Determine the [x, y] coordinate at the center of the cell enclosing the given text.  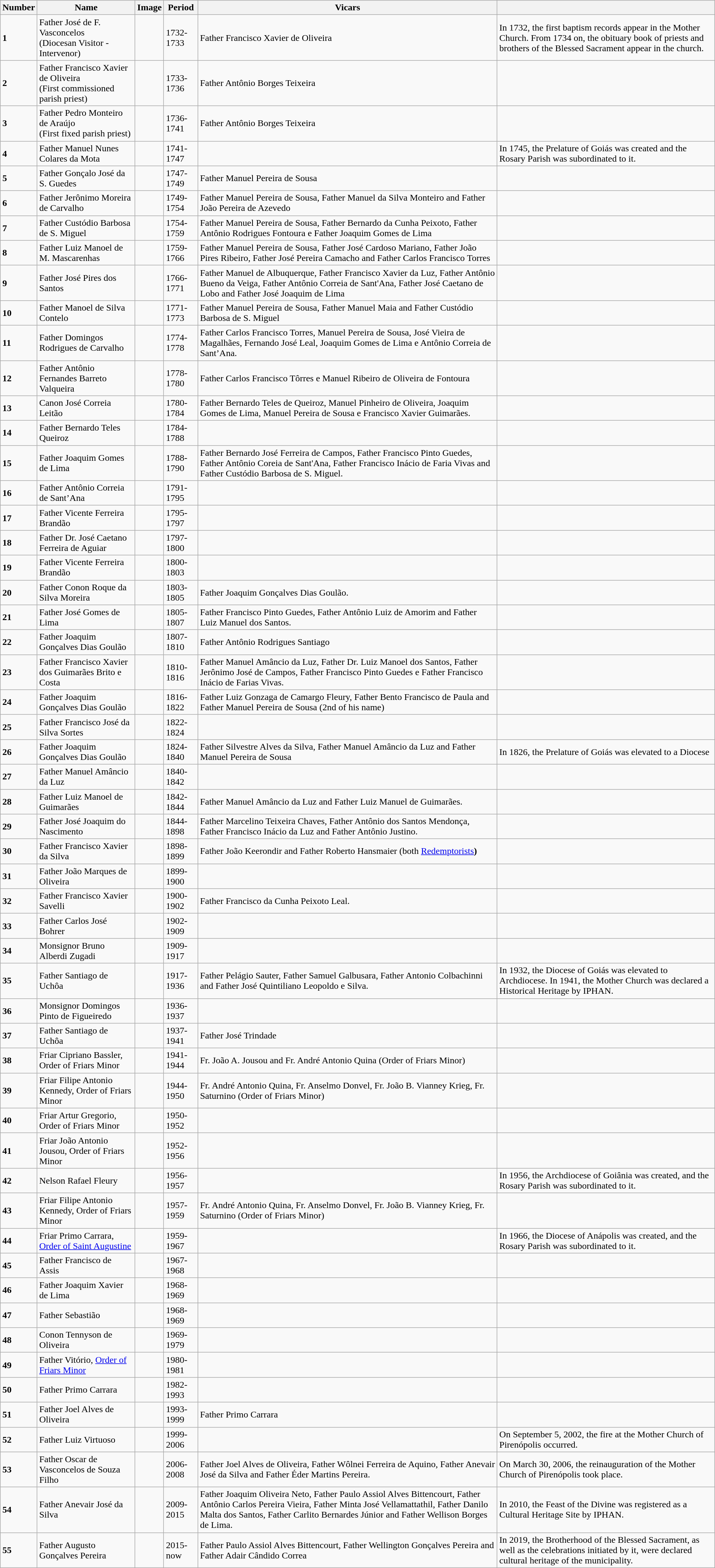
38 [19, 1061]
1909-1917 [181, 951]
Father Pedro Monteiro de Araújo(First fixed parish priest) [86, 123]
Father Francisco Xavier da Silva [86, 851]
14 [19, 433]
5 [19, 178]
1824-1840 [181, 752]
Fr. João A. Jousou and Fr. André Antonio Quina (Order of Friars Minor) [348, 1061]
1805-1807 [181, 617]
50 [19, 1390]
1899-1900 [181, 876]
1959-1967 [181, 1240]
1967-1968 [181, 1265]
Father Dr. José Caetano Ferreira de Aguiar [86, 543]
Father José de F. Vasconcelos(Diocesan Visitor - Intervenor) [86, 37]
48 [19, 1340]
1 [19, 37]
18 [19, 543]
Monsignor Domingos Pinto de Figueiredo [86, 1011]
Father Joaquim Gomes de Lima [86, 463]
Father Antônio Correia de Sant’Ana [86, 493]
Father Manuel Amâncio da Luz [86, 776]
53 [19, 1469]
Father Antônio Fernandes Barreto Valqueira [86, 378]
Father Silvestre Alves da Silva, Father Manuel Amâncio da Luz and Father Manuel Pereira de Sousa [348, 752]
22 [19, 642]
Father Antônio Rodrigues Santiago [348, 642]
1936-1937 [181, 1011]
17 [19, 518]
1766-1771 [181, 283]
1941-1944 [181, 1061]
1800-1803 [181, 568]
Father Carlos Francisco Tôrres e Manuel Ribeiro de Oliveira de Fontoura [348, 378]
In 1826, the Prelature of Goiás was elevated to a Diocese [606, 752]
1795-1797 [181, 518]
Father Francisco Xavier dos Guimarães Brito e Costa [86, 672]
33 [19, 926]
1797-1800 [181, 543]
Father Paulo Assiol Alves Bittencourt, Father Wellington Gonçalves Pereira and Father Adair Cândido Correa [348, 1550]
Father Luiz Virtuoso [86, 1440]
4 [19, 154]
1969-1979 [181, 1340]
Father Manuel Nunes Colares da Mota [86, 154]
Father Luiz Manoel de Guimarães [86, 802]
On March 30, 2006, the reinauguration of the Mother Church of Pirenópolis took place. [606, 1469]
1732-1733 [181, 37]
Father Manuel Pereira de Sousa, Father Bernardo da Cunha Peixoto, Father Antônio Rodrigues Fontoura e Father Joaquim Gomes de Lima [348, 228]
31 [19, 876]
Father Manuel Pereira de Sousa [348, 178]
10 [19, 313]
1788-1790 [181, 463]
Father Francisco Xavier Savelli [86, 901]
Father Sebastião [86, 1315]
32 [19, 901]
Father Manuel Pereira de Sousa, Father Manuel Maia and Father Custódio Barbosa de S. Miguel [348, 313]
28 [19, 802]
Father Manuel Pereira de Sousa, Father Manuel da Silva Monteiro and Father João Pereira de Azevedo [348, 203]
19 [19, 568]
11 [19, 343]
Friar Cipriano Bassler, Order of Friars Minor [86, 1061]
1982-1993 [181, 1390]
3 [19, 123]
1816-1822 [181, 702]
1917-1936 [181, 981]
45 [19, 1265]
1956-1957 [181, 1181]
1999-2006 [181, 1440]
Vicars [348, 8]
1780-1784 [181, 408]
Father Luiz Manoel de M. Mascarenhas [86, 253]
Father João Marques de Oliveira [86, 876]
Father Pelágio Sauter, Father Samuel Galbusara, Father Antonio Colbachinni and Father José Quintiliano Leopoldo e Silva. [348, 981]
1784-1788 [181, 433]
2009-2015 [181, 1510]
1950-1952 [181, 1120]
34 [19, 951]
29 [19, 827]
44 [19, 1240]
8 [19, 253]
Father Joaquim Xavier de Lima [86, 1291]
Father Manoel de Silva Contelo [86, 313]
Monsignor Bruno Alberdi Zugadi [86, 951]
Father João Keerondir and Father Roberto Hansmaier (both Redemptorists) [348, 851]
In 2019, the Brotherhood of the Blessed Sacrament, as well as the celebrations initiated by it, were declared cultural heritage of the municipality. [606, 1550]
25 [19, 727]
Father José Trindade [348, 1035]
49 [19, 1365]
42 [19, 1181]
27 [19, 776]
Friar João Antonio Jousou, Order of Friars Minor [86, 1150]
Father Luiz Gonzaga de Camargo Fleury, Father Bento Francisco de Paula and Father Manuel Pereira de Sousa (2nd of his name) [348, 702]
54 [19, 1510]
1957-1959 [181, 1210]
Nelson Rafael Fleury [86, 1181]
20 [19, 592]
Father José Gomes de Lima [86, 617]
1844-1898 [181, 827]
1900-1902 [181, 901]
1842-1844 [181, 802]
15 [19, 463]
Father Francisco Pinto Guedes, Father Antônio Luiz de Amorim and Father Luiz Manuel dos Santos. [348, 617]
1952-1956 [181, 1150]
1774-1778 [181, 343]
1733-1736 [181, 83]
Father Joel Alves de Oliveira [86, 1414]
Father Francisco da Cunha Peixoto Leal. [348, 901]
1747-1749 [181, 178]
1771-1773 [181, 313]
In 1745, the Prelature of Goiás was created and the Rosary Parish was subordinated to it. [606, 154]
43 [19, 1210]
Father Conon Roque da Silva Moreira [86, 592]
1944-1950 [181, 1090]
37 [19, 1035]
1749-1754 [181, 203]
On September 5, 2002, the fire at the Mother Church of Pirenópolis occurred. [606, 1440]
Canon José Correia Leitão [86, 408]
47 [19, 1315]
In 1956, the Archdiocese of Goiânia was created, and the Rosary Parish was subordinated to it. [606, 1181]
Friar Artur Gregorio, Order of Friars Minor [86, 1120]
1807-1810 [181, 642]
30 [19, 851]
55 [19, 1550]
Father Custódio Barbosa de S. Miguel [86, 228]
Friar Primo Carrara, Order of Saint Augustine [86, 1240]
1736-1741 [181, 123]
Period [181, 8]
1741-1747 [181, 154]
Father Gonçalo José da S. Guedes [86, 178]
9 [19, 283]
Father Bernardo Teles de Queiroz, Manuel Pinheiro de Oliveira, Joaquim Gomes de Lima, Manuel Pereira de Sousa e Francisco Xavier Guimarães. [348, 408]
Conon Tennyson de Oliveira [86, 1340]
Father José Pires dos Santos [86, 283]
1840-1842 [181, 776]
6 [19, 203]
1993-1999 [181, 1414]
41 [19, 1150]
35 [19, 981]
1937-1941 [181, 1035]
1759-1766 [181, 253]
Father Vitório, Order of Friars Minor [86, 1365]
Father Carlos José Bohrer [86, 926]
39 [19, 1090]
1898-1899 [181, 851]
1791-1795 [181, 493]
Father Anevair José da Silva [86, 1510]
Father Francisco de Assis [86, 1265]
Number [19, 8]
16 [19, 493]
24 [19, 702]
1754-1759 [181, 228]
21 [19, 617]
23 [19, 672]
1902-1909 [181, 926]
2015-now [181, 1550]
Father Manuel Amâncio da Luz and Father Luiz Manuel de Guimarães. [348, 802]
Father Jerônimo Moreira de Carvalho [86, 203]
1778-1780 [181, 378]
In 1932, the Diocese of Goiás was elevated to Archdiocese. In 1941, the Mother Church was declared a Historical Heritage by IPHAN. [606, 981]
Father José Joaquim do Nascimento [86, 827]
1980-1981 [181, 1365]
2006-2008 [181, 1469]
7 [19, 228]
In 1966, the Diocese of Anápolis was created, and the Rosary Parish was subordinated to it. [606, 1240]
12 [19, 378]
Father Augusto Gonçalves Pereira [86, 1550]
In 2010, the Feast of the Divine was registered as a Cultural Heritage Site by IPHAN. [606, 1510]
Father Joaquim Gonçalves Dias Goulão. [348, 592]
Father Oscar de Vasconcelos de Souza Filho [86, 1469]
Father Marcelino Teixeira Chaves, Father Antônio dos Santos Mendonça, Father Francisco Inácio da Luz and Father Antônio Justino. [348, 827]
13 [19, 408]
Name [86, 8]
1810-1816 [181, 672]
Father Bernardo Teles Queiroz [86, 433]
Father Francisco José da Silva Sortes [86, 727]
2 [19, 83]
1803-1805 [181, 592]
26 [19, 752]
46 [19, 1291]
Father Francisco Xavier de Oliveira [348, 37]
1822-1824 [181, 727]
Image [150, 8]
40 [19, 1120]
Father Joel Alves de Oliveira, Father Wôlnei Ferreira de Aquino, Father Anevair José da Silva and Father Éder Martins Pereira. [348, 1469]
36 [19, 1011]
Father Domingos Rodrigues de Carvalho [86, 343]
52 [19, 1440]
51 [19, 1414]
Father Francisco Xavier de Oliveira(First commissioned parish priest) [86, 83]
